Capture the cell that displays the provided text and extract its (X, Y) central coordinate. 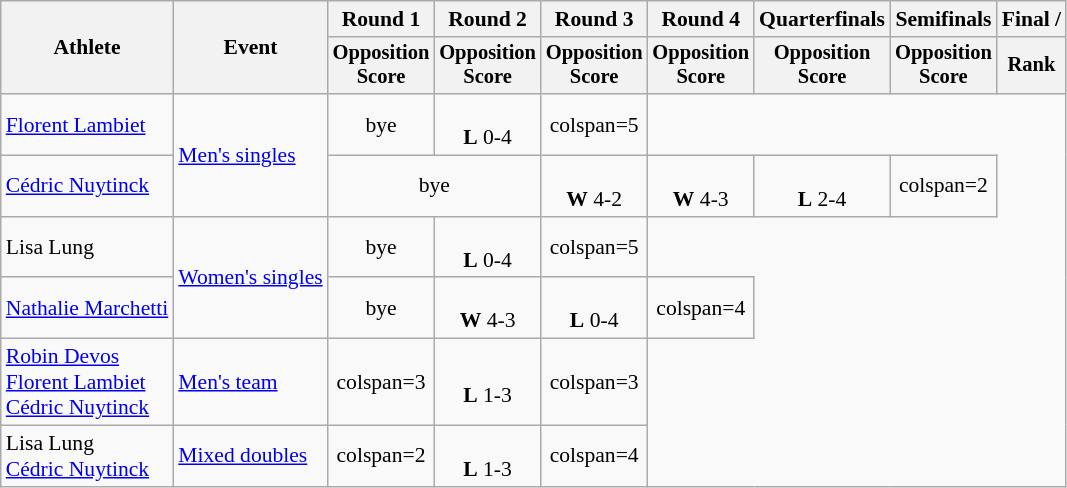
Nathalie Marchetti (88, 308)
Round 4 (700, 19)
W 4-2 (594, 186)
Athlete (88, 48)
Final / (1032, 19)
Florent Lambiet (88, 124)
L 2-4 (822, 186)
Women's singles (250, 278)
Robin DevosFlorent LambietCédric Nuytinck (88, 382)
Round 1 (382, 19)
Mixed doubles (250, 456)
Men's team (250, 382)
Semifinals (944, 19)
Lisa LungCédric Nuytinck (88, 456)
Lisa Lung (88, 248)
Event (250, 48)
Quarterfinals (822, 19)
Round 2 (488, 19)
Rank (1032, 66)
Men's singles (250, 155)
Round 3 (594, 19)
Cédric Nuytinck (88, 186)
